Output the (X, Y) coordinate of the center of the cell containing the given text.  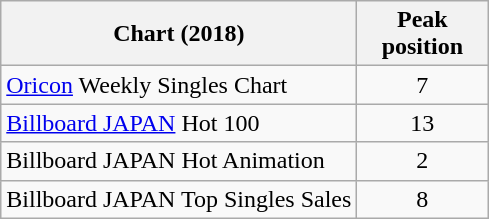
Oricon Weekly Singles Chart (179, 85)
2 (422, 161)
Billboard JAPAN Hot Animation (179, 161)
8 (422, 199)
13 (422, 123)
7 (422, 85)
Chart (2018) (179, 34)
Billboard JAPAN Top Singles Sales (179, 199)
Billboard JAPAN Hot 100 (179, 123)
Peak position (422, 34)
